Return (X, Y) of the center of cell containing provided text 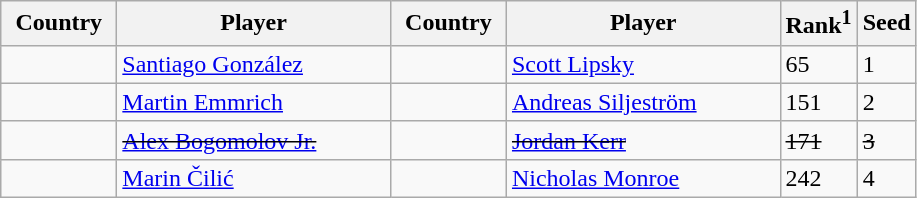
3 (886, 140)
Seed (886, 24)
Jordan Kerr (643, 140)
Santiago González (254, 64)
Scott Lipsky (643, 64)
Alex Bogomolov Jr. (254, 140)
Marin Čilić (254, 178)
242 (818, 178)
65 (818, 64)
2 (886, 102)
171 (818, 140)
Nicholas Monroe (643, 178)
Andreas Siljeström (643, 102)
4 (886, 178)
Martin Emmrich (254, 102)
Rank1 (818, 24)
151 (818, 102)
1 (886, 64)
